From the cell containing the given text, extract its center point as [x, y] coordinate. 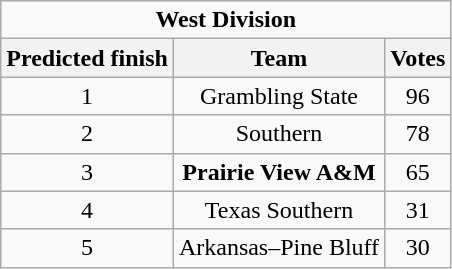
Prairie View A&M [278, 172]
Texas Southern [278, 210]
Team [278, 58]
1 [88, 96]
30 [418, 248]
Grambling State [278, 96]
Predicted finish [88, 58]
96 [418, 96]
West Division [226, 20]
78 [418, 134]
4 [88, 210]
3 [88, 172]
Votes [418, 58]
65 [418, 172]
2 [88, 134]
Southern [278, 134]
5 [88, 248]
31 [418, 210]
Arkansas–Pine Bluff [278, 248]
